Capture the cell that displays the provided text and extract its [X, Y] central coordinate. 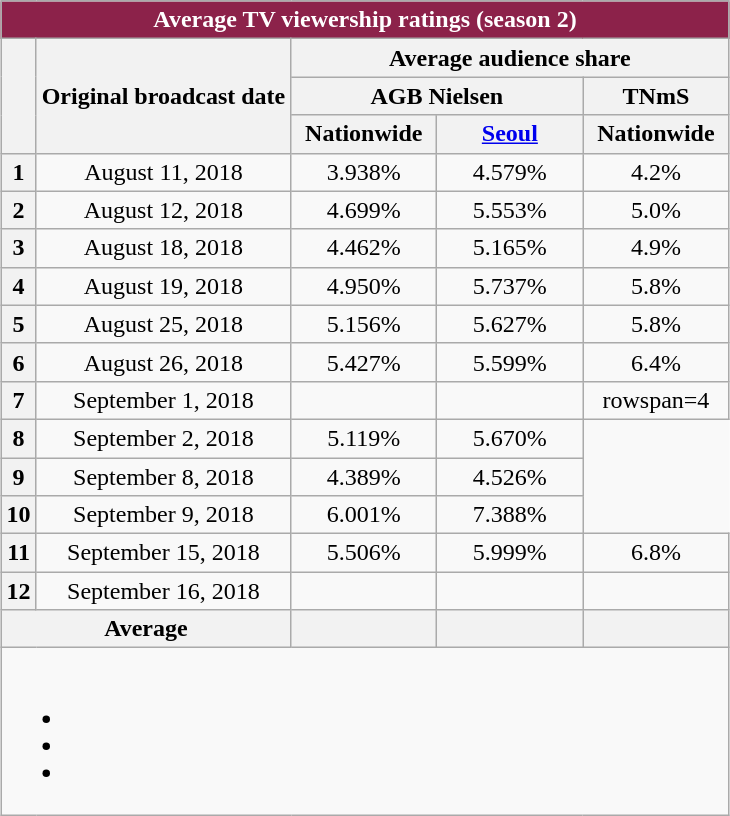
5.999% [510, 553]
11 [18, 553]
August 12, 2018 [164, 210]
rowspan=4 [656, 400]
August 18, 2018 [164, 248]
Average audience share [510, 58]
7 [18, 400]
Seoul [510, 134]
September 16, 2018 [164, 591]
August 25, 2018 [164, 324]
4.579% [510, 172]
3 [18, 248]
5.119% [364, 438]
4.462% [364, 248]
8 [18, 438]
Original broadcast date [164, 96]
2 [18, 210]
4.389% [364, 477]
9 [18, 477]
5.670% [510, 438]
12 [18, 591]
August 19, 2018 [164, 286]
5.165% [510, 248]
4.9% [656, 248]
6 [18, 362]
5.156% [364, 324]
Average [146, 629]
5.599% [510, 362]
5.627% [510, 324]
September 1, 2018 [164, 400]
September 2, 2018 [164, 438]
6.8% [656, 553]
5 [18, 324]
4.526% [510, 477]
4 [18, 286]
August 26, 2018 [164, 362]
5.427% [364, 362]
4.699% [364, 210]
1 [18, 172]
10 [18, 515]
September 8, 2018 [164, 477]
6.4% [656, 362]
Average TV viewership ratings (season 2) [365, 20]
6.001% [364, 515]
5.506% [364, 553]
AGB Nielsen [437, 96]
4.2% [656, 172]
4.950% [364, 286]
5.0% [656, 210]
September 9, 2018 [164, 515]
August 11, 2018 [164, 172]
TNmS [656, 96]
5.737% [510, 286]
7.388% [510, 515]
September 15, 2018 [164, 553]
5.553% [510, 210]
3.938% [364, 172]
